Scan for the cell matching the given text and deliver its [X, Y] coordinate at center. 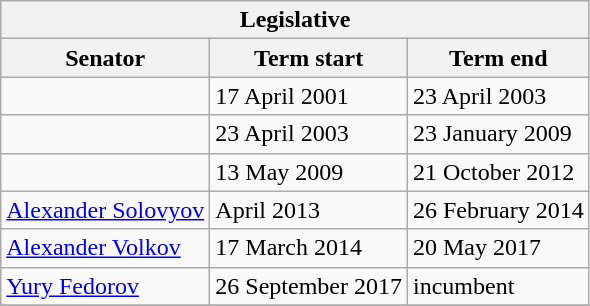
Alexander Solovyov [106, 210]
Term end [498, 58]
Senator [106, 58]
26 February 2014 [498, 210]
Yury Fedorov [106, 286]
20 May 2017 [498, 248]
April 2013 [309, 210]
incumbent [498, 286]
13 May 2009 [309, 172]
23 January 2009 [498, 134]
21 October 2012 [498, 172]
17 March 2014 [309, 248]
26 September 2017 [309, 286]
Term start [309, 58]
Legislative [295, 20]
17 April 2001 [309, 96]
Alexander Volkov [106, 248]
